Provide the (x, y) coordinate of the cell's center where the given text is located.  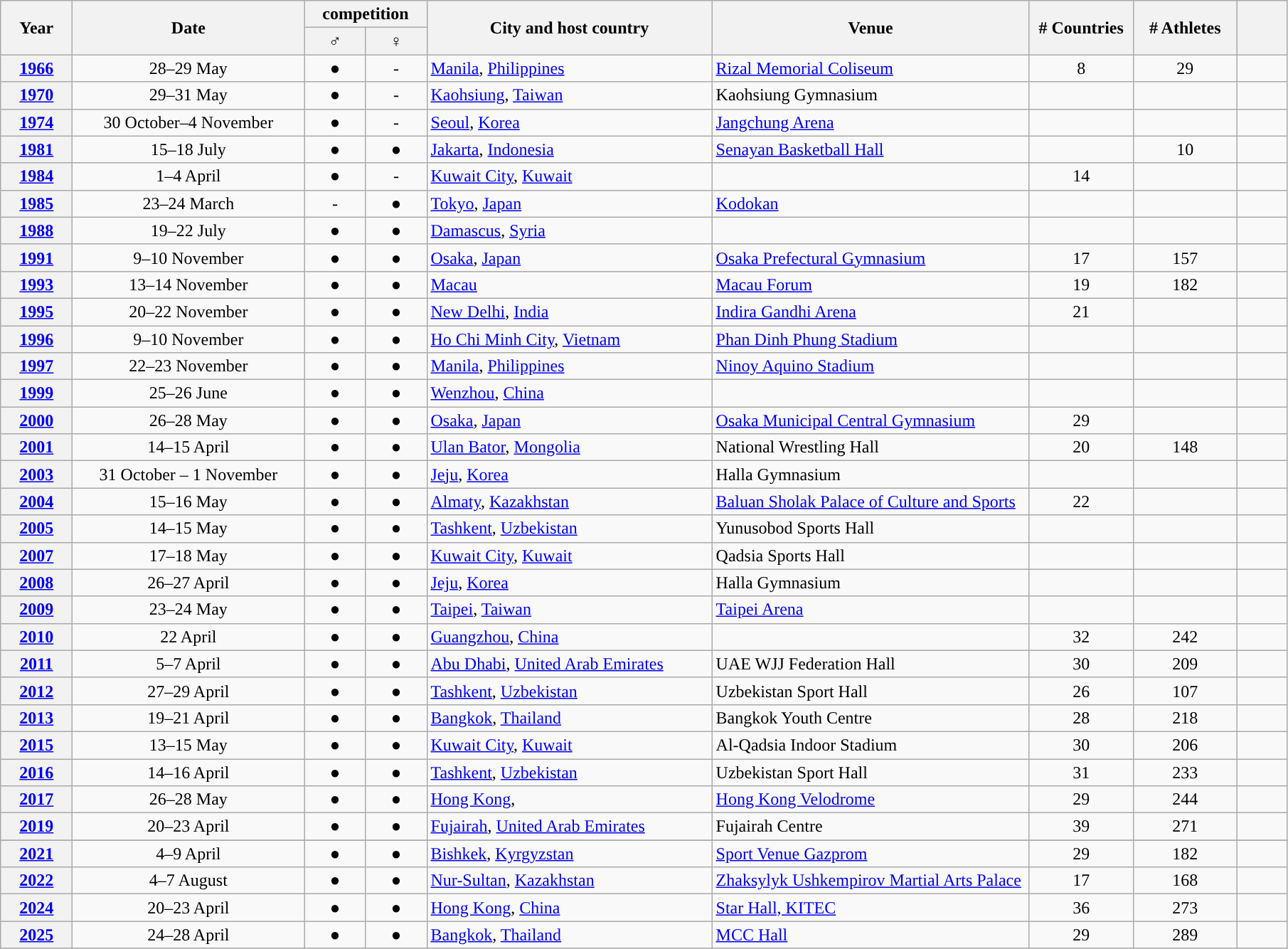
2011 (37, 664)
Zhaksylyk Ushkempirov Martial Arts Palace (871, 881)
# Athletes (1185, 28)
20–22 November (188, 312)
Ho Chi Minh City, Vietnam (569, 339)
31 October – 1 November (188, 474)
2010 (37, 637)
♂ (335, 41)
1984 (37, 176)
1999 (37, 393)
28 (1081, 718)
Jangchung Arena (871, 122)
2001 (37, 447)
2017 (37, 800)
26–27 April (188, 583)
23–24 May (188, 610)
New Delhi, India (569, 312)
Fujairah Centre (871, 827)
5–7 April (188, 664)
Baluan Sholak Palace of Culture and Sports (871, 502)
Sport Venue Gazprom (871, 854)
17–18 May (188, 556)
1997 (37, 366)
Hong Kong Velodrome (871, 800)
Taipei, Taiwan (569, 610)
289 (1185, 935)
2005 (37, 529)
2008 (37, 583)
UAE WJJ Federation Hall (871, 664)
15–16 May (188, 502)
Taipei Arena (871, 610)
Kodokan (871, 203)
Venue (871, 28)
Bishkek, Kyrgyzstan (569, 854)
39 (1081, 827)
Seoul, Korea (569, 122)
19–21 April (188, 718)
10 (1185, 149)
13–15 May (188, 745)
218 (1185, 718)
Almaty, Kazakhstan (569, 502)
2019 (37, 827)
8 (1081, 68)
2025 (37, 935)
2022 (37, 881)
# Countries (1081, 28)
2013 (37, 718)
Senayan Basketball Hall (871, 149)
Indira Gandhi Arena (871, 312)
♀ (396, 41)
Yunusobod Sports Hall (871, 529)
1966 (37, 68)
Star Hall, KITEC (871, 908)
24–28 April (188, 935)
206 (1185, 745)
Hong Kong, China (569, 908)
2003 (37, 474)
Qadsia Sports Hall (871, 556)
32 (1081, 637)
Tokyo, Japan (569, 203)
Kaohsiung, Taiwan (569, 95)
15–18 July (188, 149)
2021 (37, 854)
14 (1081, 176)
1981 (37, 149)
168 (1185, 881)
244 (1185, 800)
2015 (37, 745)
competition (366, 14)
Wenzhou, China (569, 393)
Osaka Prefectural Gymnasium (871, 258)
Macau Forum (871, 285)
233 (1185, 772)
29–31 May (188, 95)
1993 (37, 285)
19 (1081, 285)
107 (1185, 691)
Year (37, 28)
22–23 November (188, 366)
13–14 November (188, 285)
2012 (37, 691)
1974 (37, 122)
1991 (37, 258)
273 (1185, 908)
Ulan Bator, Mongolia (569, 447)
Nur-Sultan, Kazakhstan (569, 881)
1970 (37, 95)
4–7 August (188, 881)
Damascus, Syria (569, 230)
2004 (37, 502)
25–26 June (188, 393)
209 (1185, 664)
Fujairah, United Arab Emirates (569, 827)
Rizal Memorial Coliseum (871, 68)
2024 (37, 908)
148 (1185, 447)
19–22 July (188, 230)
4–9 April (188, 854)
Osaka Municipal Central Gymnasium (871, 420)
21 (1081, 312)
271 (1185, 827)
Bangkok Youth Centre (871, 718)
27–29 April (188, 691)
14–15 May (188, 529)
1996 (37, 339)
30 October–4 November (188, 122)
Phan Dinh Phung Stadium (871, 339)
Macau (569, 285)
Guangzhou, China (569, 637)
1995 (37, 312)
1985 (37, 203)
31 (1081, 772)
1–4 April (188, 176)
2016 (37, 772)
2000 (37, 420)
14–15 April (188, 447)
Abu Dhabi, United Arab Emirates (569, 664)
22 April (188, 637)
MCC Hall (871, 935)
22 (1081, 502)
National Wrestling Hall (871, 447)
14–16 April (188, 772)
242 (1185, 637)
Al-Qadsia Indoor Stadium (871, 745)
2009 (37, 610)
36 (1081, 908)
Date (188, 28)
23–24 March (188, 203)
Kaohsiung Gymnasium (871, 95)
20 (1081, 447)
Ninoy Aquino Stadium (871, 366)
1988 (37, 230)
City and host country (569, 28)
157 (1185, 258)
Jakarta, Indonesia (569, 149)
2007 (37, 556)
28–29 May (188, 68)
Hong Kong, (569, 800)
26 (1081, 691)
